Pinpoint the cell where the given text exists, returning its (X, Y) midpoint coordinate. 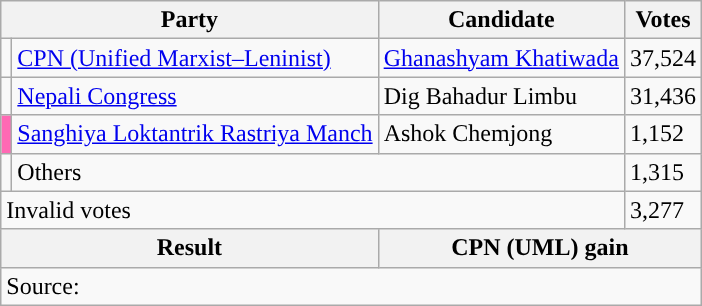
Others (318, 172)
Ashok Chemjong (501, 134)
3,277 (662, 210)
Votes (662, 20)
Candidate (501, 20)
37,524 (662, 58)
Party (190, 20)
1,152 (662, 134)
CPN (Unified Marxist–Leninist) (195, 58)
31,436 (662, 96)
Result (190, 248)
Sanghiya Loktantrik Rastriya Manch (195, 134)
Dig Bahadur Limbu (501, 96)
Nepali Congress (195, 96)
1,315 (662, 172)
Ghanashyam Khatiwada (501, 58)
Source: (352, 286)
CPN (UML) gain (540, 248)
Invalid votes (313, 210)
